Pinpoint the cell where the given text exists, returning its (X, Y) midpoint coordinate. 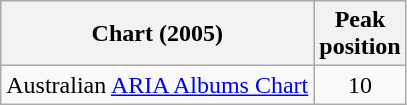
10 (360, 85)
Australian ARIA Albums Chart (158, 85)
Chart (2005) (158, 34)
Peakposition (360, 34)
